Extract the (X, Y) coordinate from the center of the cell holding the provided text.  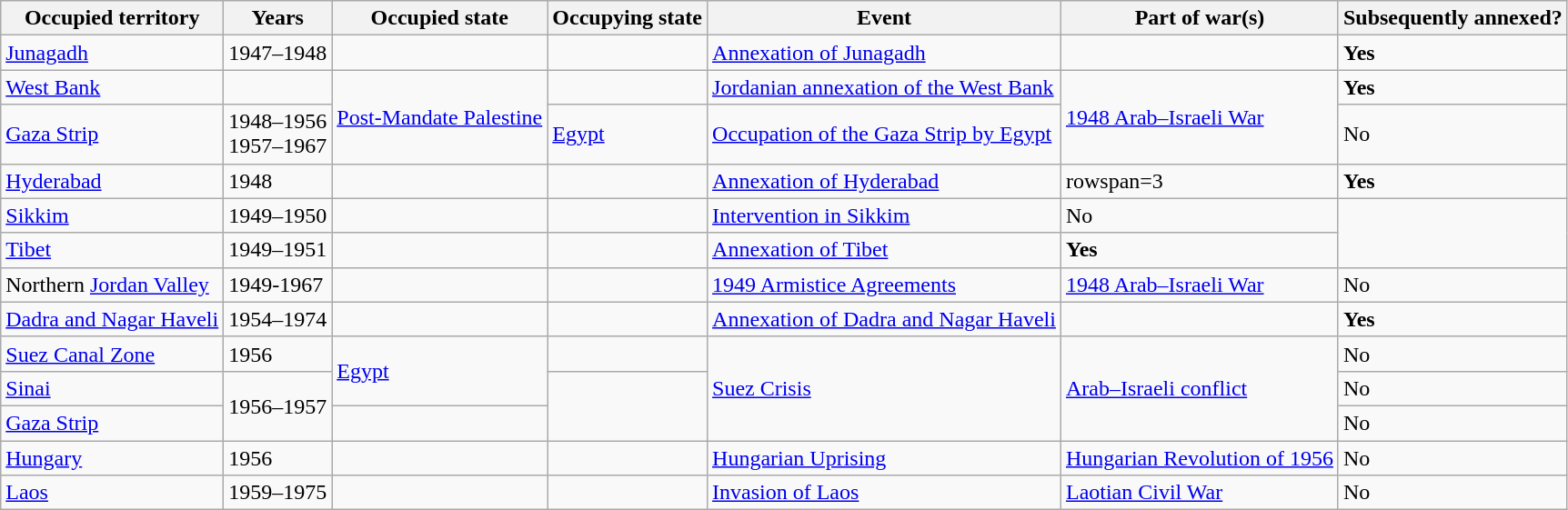
Suez Crisis (884, 388)
1949–1951 (278, 250)
1949 Armistice Agreements (884, 285)
Annexation of Hyderabad (884, 181)
Sinai (113, 388)
Annexation of Tibet (884, 250)
Event (884, 18)
Laotian Civil War (1199, 493)
Dadra and Nagar Haveli (113, 319)
1956–1957 (278, 405)
1947–1948 (278, 53)
1949–1950 (278, 215)
1948 (278, 181)
Northern Jordan Valley (113, 285)
Occupation of the Gaza Strip by Egypt (884, 135)
Occupying state (628, 18)
1959–1975 (278, 493)
Hungarian Uprising (884, 457)
Annexation of Dadra and Nagar Haveli (884, 319)
Post-Mandate Palestine (440, 116)
Hungary (113, 457)
1954–1974 (278, 319)
Hyderabad (113, 181)
1948–19561957–1967 (278, 135)
Part of war(s) (1199, 18)
Occupied territory (113, 18)
Junagadh (113, 53)
Sikkim (113, 215)
Annexation of Junagadh (884, 53)
Subsequently annexed? (1452, 18)
Hungarian Revolution of 1956 (1199, 457)
Suez Canal Zone (113, 354)
Tibet (113, 250)
rowspan=3 (1199, 181)
1949-1967 (278, 285)
West Bank (113, 87)
Occupied state (440, 18)
Arab–Israeli conflict (1199, 388)
Jordanian annexation of the West Bank (884, 87)
Intervention in Sikkim (884, 215)
Laos (113, 493)
Invasion of Laos (884, 493)
Years (278, 18)
